For the text-containing cell, return its midpoint in [X, Y] coordinate format. 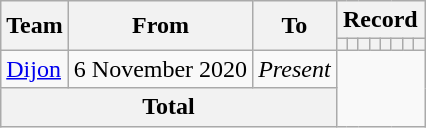
To [294, 26]
From [160, 26]
6 November 2020 [160, 69]
Total [168, 107]
Record [380, 20]
Dijon [35, 69]
Team [35, 26]
Present [294, 69]
